Provide the [X, Y] coordinate of the cell's center where the given text is located.  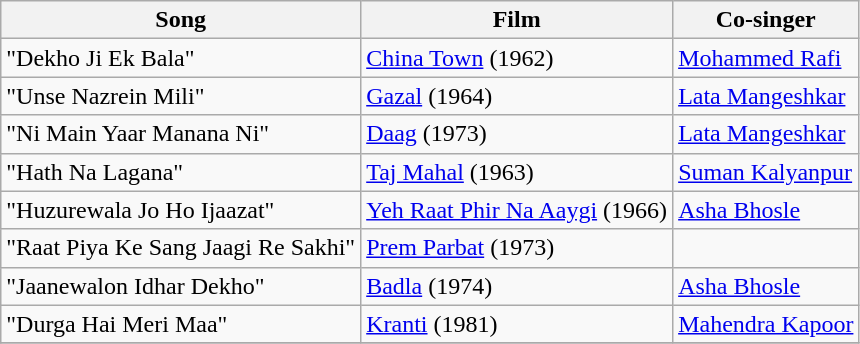
"Hath Na Lagana" [181, 172]
China Town (1962) [517, 58]
Kranti (1981) [517, 324]
"Durga Hai Meri Maa" [181, 324]
Suman Kalyanpur [766, 172]
"Dekho Ji Ek Bala" [181, 58]
Song [181, 20]
"Unse Nazrein Mili" [181, 96]
"Huzurewala Jo Ho Ijaazat" [181, 210]
Yeh Raat Phir Na Aaygi (1966) [517, 210]
Mohammed Rafi [766, 58]
Taj Mahal (1963) [517, 172]
Co-singer [766, 20]
Film [517, 20]
"Jaanewalon Idhar Dekho" [181, 286]
"Raat Piya Ke Sang Jaagi Re Sakhi" [181, 248]
"Ni Main Yaar Manana Ni" [181, 134]
Gazal (1964) [517, 96]
Mahendra Kapoor [766, 324]
Daag (1973) [517, 134]
Prem Parbat (1973) [517, 248]
Badla (1974) [517, 286]
